From the cell containing the given text, extract its center point as [x, y] coordinate. 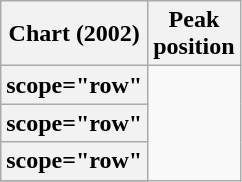
Chart (2002) [74, 34]
Peakposition [194, 34]
